Determine the [X, Y] coordinate at the center of the cell enclosing the given text.  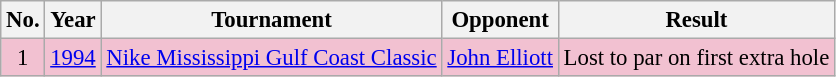
John Elliott [500, 58]
Year [73, 20]
1994 [73, 58]
Tournament [272, 20]
Lost to par on first extra hole [696, 58]
Opponent [500, 20]
Nike Mississippi Gulf Coast Classic [272, 58]
No. [23, 20]
Result [696, 20]
1 [23, 58]
